Return the (X, Y) coordinate for the center point of the cell that contains the specified text.  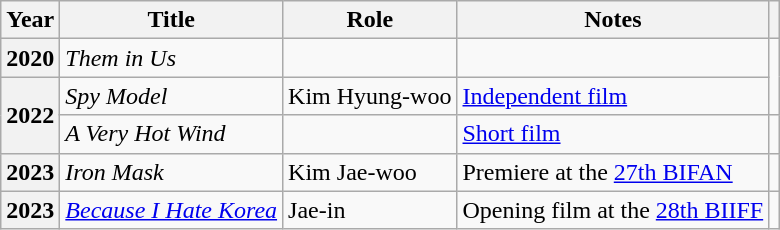
Iron Mask (172, 172)
2020 (30, 58)
2022 (30, 115)
Opening film at the 28th BIIFF (613, 210)
Kim Jae-woo (370, 172)
Them in Us (172, 58)
Spy Model (172, 96)
Jae-in (370, 210)
Kim Hyung-woo (370, 96)
Because I Hate Korea (172, 210)
A Very Hot Wind (172, 134)
Role (370, 20)
Notes (613, 20)
Year (30, 20)
Premiere at the 27th BIFAN (613, 172)
Title (172, 20)
Independent film (613, 96)
Short film (613, 134)
